Return [X, Y] of the center of cell containing provided text 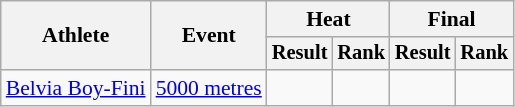
5000 metres [209, 88]
Final [452, 19]
Athlete [76, 36]
Belvia Boy-Fini [76, 88]
Event [209, 36]
Heat [328, 19]
